For the text-containing cell, return its midpoint in [X, Y] coordinate format. 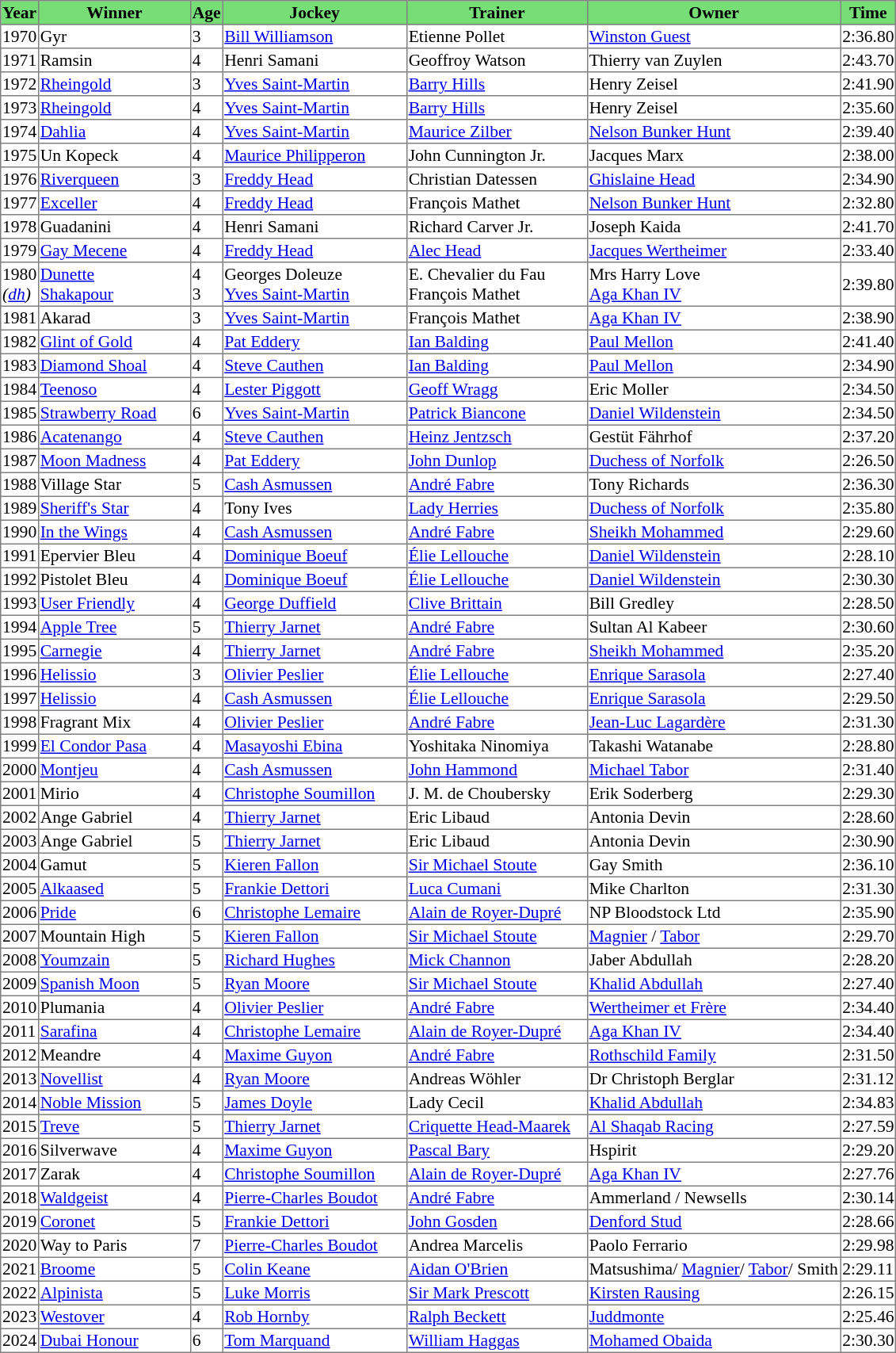
1991 [20, 556]
Bill Gredley [714, 603]
Montjeu [114, 770]
Luca Cumani [497, 889]
1992 [20, 579]
Meandre [114, 1055]
Maurice Philipperon [315, 155]
2010 [20, 1007]
Sultan Al Kabeer [714, 627]
Clive Brittain [497, 603]
2:43.70 [868, 60]
Pride [114, 912]
Andreas Wöhler [497, 1079]
Heinz Jentzsch [497, 437]
Rob Hornby [315, 1317]
2:25.46 [868, 1317]
2015 [20, 1126]
2:26.50 [868, 461]
2:34.83 [868, 1103]
John Dunlop [497, 461]
Magnier / Tabor [714, 936]
2006 [20, 912]
Maurice Zilber [497, 132]
Glint of Gold [114, 342]
1980(dh) [20, 285]
Georges DoleuzeYves Saint-Martin [315, 285]
Lester Piggott [315, 389]
In the Wings [114, 532]
2:31.40 [868, 770]
1998 [20, 722]
2005 [20, 889]
William Haggas [497, 1340]
Un Kopeck [114, 155]
Mick Channon [497, 960]
2:38.00 [868, 155]
2:29.20 [868, 1150]
J. M. de Choubersky [497, 793]
Jacques Marx [714, 155]
1983 [20, 365]
2:41.70 [868, 227]
Moon Madness [114, 461]
1993 [20, 603]
Sir Mark Prescott [497, 1293]
Gyr [114, 36]
Ramsin [114, 60]
Gay Smith [714, 865]
2:27.76 [868, 1174]
2:36.30 [868, 484]
2019 [20, 1221]
Riverqueen [114, 179]
1990 [20, 532]
Alkaased [114, 889]
2009 [20, 984]
Dr Christoph Berglar [714, 1079]
1997 [20, 698]
1977 [20, 203]
Broome [114, 1269]
Tony Richards [714, 484]
Pistolet Bleu [114, 579]
Jean-Luc Lagardère [714, 722]
Tom Marquand [315, 1340]
Noble Mission [114, 1103]
2:31.12 [868, 1079]
Takashi Watanabe [714, 746]
2011 [20, 1031]
Pascal Bary [497, 1150]
Paolo Ferrario [714, 1245]
Mohamed Obaida [714, 1340]
Erik Soderberg [714, 793]
E. Chevalier du Fau François Mathet [497, 285]
Fragrant Mix [114, 722]
Juddmonte [714, 1317]
2012 [20, 1055]
Richard Carver Jr. [497, 227]
1972 [20, 84]
2002 [20, 817]
Wertheimer et Frère [714, 1007]
Denford Stud [714, 1221]
2:33.40 [868, 250]
Coronet [114, 1221]
DunetteShakapour [114, 285]
2007 [20, 936]
2:38.90 [868, 318]
2020 [20, 1245]
Alec Head [497, 250]
2:35.20 [868, 651]
2:29.98 [868, 1245]
1985 [20, 413]
Thierry van Zuylen [714, 60]
1970 [20, 36]
Dubai Honour [114, 1340]
Richard Hughes [315, 960]
Carnegie [114, 651]
Aidan O'Brien [497, 1269]
Eric Moller [714, 389]
2023 [20, 1317]
Time [868, 13]
Lady Cecil [497, 1103]
Ghislaine Head [714, 179]
2:41.40 [868, 342]
1979 [20, 250]
7 [206, 1245]
Winner [114, 13]
Spanish Moon [114, 984]
Way to Paris [114, 1245]
Alpinista [114, 1293]
Andrea Marcelis [497, 1245]
2:29.60 [868, 532]
2:39.40 [868, 132]
Trainer [497, 13]
2008 [20, 960]
2021 [20, 1269]
Waldgeist [114, 1198]
2:28.10 [868, 556]
2:31.50 [868, 1055]
Bill Williamson [315, 36]
El Condor Pasa [114, 746]
Dahlia [114, 132]
Teenoso [114, 389]
2016 [20, 1150]
Tony Ives [315, 508]
Joseph Kaida [714, 227]
Novellist [114, 1079]
Luke Morris [315, 1293]
Owner [714, 13]
43 [206, 285]
2:27.59 [868, 1126]
Ammerland / Newsells [714, 1198]
2001 [20, 793]
Michael Tabor [714, 770]
Year [20, 13]
John Hammond [497, 770]
2:29.11 [868, 1269]
Strawberry Road [114, 413]
Village Star [114, 484]
2:35.90 [868, 912]
2:30.14 [868, 1198]
George Duffield [315, 603]
Youmzain [114, 960]
2:30.60 [868, 627]
Christian Datessen [497, 179]
John Gosden [497, 1221]
Guadanini [114, 227]
2003 [20, 841]
Jacques Wertheimer [714, 250]
Colin Keane [315, 1269]
2:30.90 [868, 841]
Etienne Pollet [497, 36]
2:26.15 [868, 1293]
2:28.50 [868, 603]
2:35.60 [868, 108]
2000 [20, 770]
John Cunnington Jr. [497, 155]
Mrs Harry LoveAga Khan IV [714, 285]
2017 [20, 1174]
Exceller [114, 203]
1975 [20, 155]
James Doyle [315, 1103]
Silverwave [114, 1150]
2018 [20, 1198]
2013 [20, 1079]
2:36.10 [868, 865]
1984 [20, 389]
2004 [20, 865]
1995 [20, 651]
1973 [20, 108]
Zarak [114, 1174]
Sarafina [114, 1031]
1994 [20, 627]
2:28.60 [868, 817]
1982 [20, 342]
Acatenango [114, 437]
2:32.80 [868, 203]
2:41.90 [868, 84]
1989 [20, 508]
Treve [114, 1126]
Gamut [114, 865]
Gay Mecene [114, 250]
Sheriff's Star [114, 508]
2:29.30 [868, 793]
Westover [114, 1317]
User Friendly [114, 603]
Al Shaqab Racing [714, 1126]
Mike Charlton [714, 889]
1988 [20, 484]
Patrick Biancone [497, 413]
2:36.80 [868, 36]
Diamond Shoal [114, 365]
Jockey [315, 13]
1974 [20, 132]
2024 [20, 1340]
2:29.70 [868, 936]
1987 [20, 461]
1971 [20, 60]
Akarad [114, 318]
Ralph Beckett [497, 1317]
2:28.20 [868, 960]
Criquette Head-Maarek [497, 1126]
1996 [20, 675]
Mountain High [114, 936]
Winston Guest [714, 36]
Matsushima/ Magnier/ Tabor/ Smith [714, 1269]
1978 [20, 227]
Kirsten Rausing [714, 1293]
Age [206, 13]
Plumania [114, 1007]
1986 [20, 437]
2:35.80 [868, 508]
1976 [20, 179]
Gestüt Fährhof [714, 437]
Mirio [114, 793]
2:28.66 [868, 1221]
Yoshitaka Ninomiya [497, 746]
2:29.50 [868, 698]
Apple Tree [114, 627]
Jaber Abdullah [714, 960]
Rothschild Family [714, 1055]
1981 [20, 318]
Geoff Wragg [497, 389]
Lady Herries [497, 508]
2:39.80 [868, 285]
Hspirit [714, 1150]
Epervier Bleu [114, 556]
Masayoshi Ebina [315, 746]
Geoffroy Watson [497, 60]
2:28.80 [868, 746]
NP Bloodstock Ltd [714, 912]
2:37.20 [868, 437]
2022 [20, 1293]
2014 [20, 1103]
1999 [20, 746]
